Pinpoint the cell where the given text exists, returning its [x, y] midpoint coordinate. 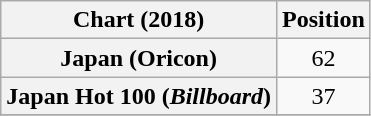
Chart (2018) [139, 20]
Position [324, 20]
Japan Hot 100 (Billboard) [139, 96]
62 [324, 58]
Japan (Oricon) [139, 58]
37 [324, 96]
